Pinpoint the cell where the given text exists, returning its (X, Y) midpoint coordinate. 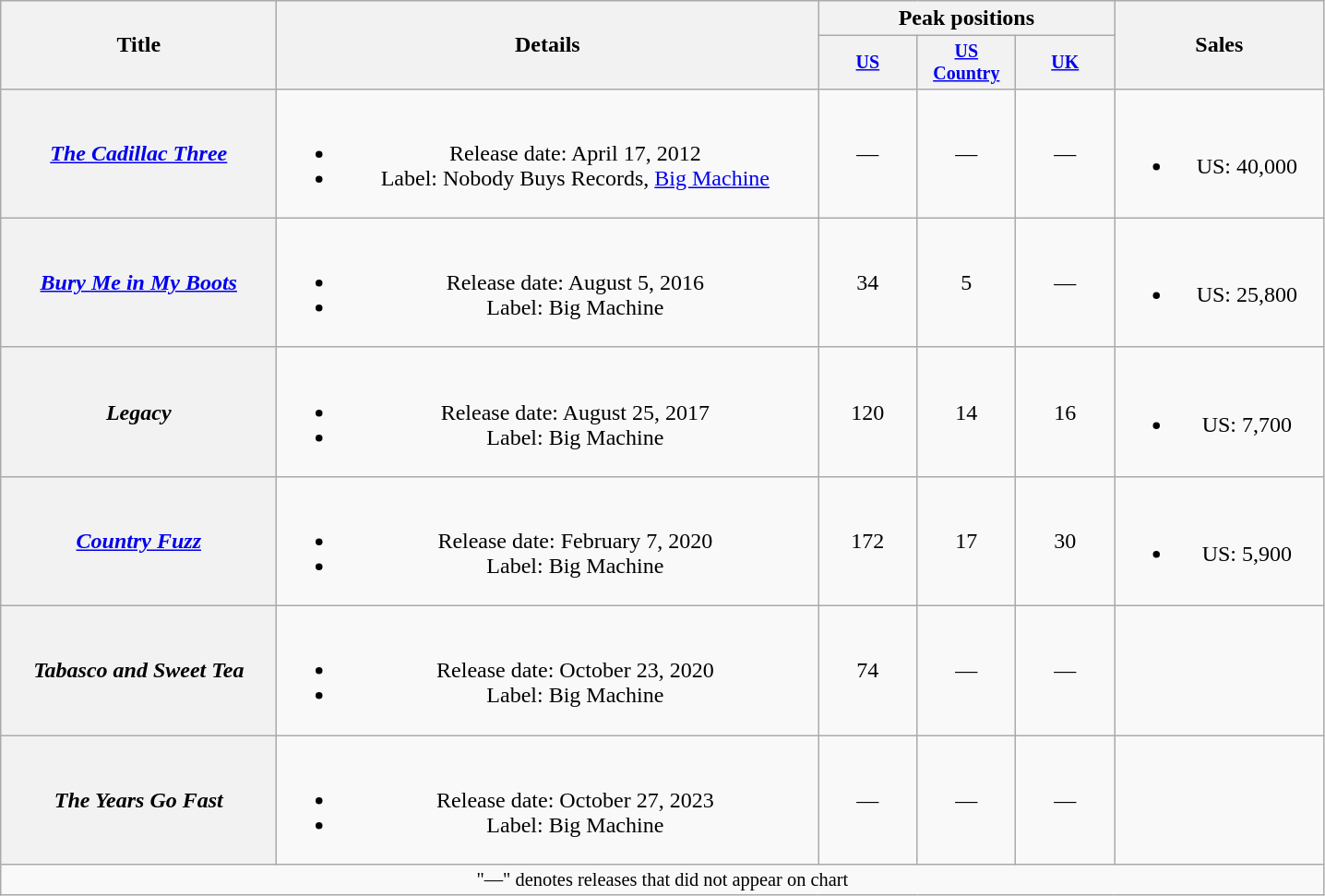
UK (1065, 63)
US: 5,900 (1220, 541)
Release date: August 25, 2017Label: Big Machine (548, 412)
Peak positions (967, 18)
Release date: October 23, 2020Label: Big Machine (548, 671)
5 (967, 282)
"—" denotes releases that did not appear on chart (662, 880)
Release date: October 27, 2023Label: Big Machine (548, 800)
US: 7,700 (1220, 412)
US Country (967, 63)
Tabasco and Sweet Tea (138, 671)
US (867, 63)
Release date: February 7, 2020Label: Big Machine (548, 541)
Release date: April 17, 2012Label: Nobody Buys Records, Big Machine (548, 153)
74 (867, 671)
Title (138, 45)
14 (967, 412)
17 (967, 541)
Details (548, 45)
120 (867, 412)
16 (1065, 412)
The Years Go Fast (138, 800)
Release date: August 5, 2016Label: Big Machine (548, 282)
Country Fuzz (138, 541)
US: 25,800 (1220, 282)
34 (867, 282)
Legacy (138, 412)
Bury Me in My Boots (138, 282)
Sales (1220, 45)
US: 40,000 (1220, 153)
172 (867, 541)
The Cadillac Three (138, 153)
30 (1065, 541)
